Find where the given text appears and provide that cell's center as (x, y) coordinate. 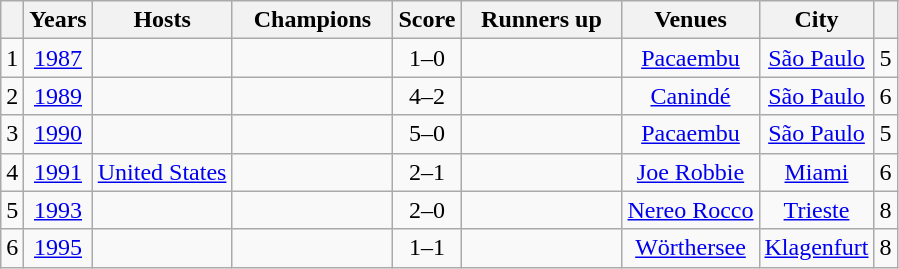
4 (12, 172)
Klagenfurt (816, 248)
Years (58, 20)
1990 (58, 134)
1 (12, 58)
City (816, 20)
Runners up (542, 20)
1987 (58, 58)
1995 (58, 248)
1–1 (427, 248)
Hosts (162, 20)
1–0 (427, 58)
Nereo Rocco (690, 210)
Champions (312, 20)
1993 (58, 210)
Venues (690, 20)
Canindé (690, 96)
1991 (58, 172)
4–2 (427, 96)
Trieste (816, 210)
United States (162, 172)
2–0 (427, 210)
Wörthersee (690, 248)
Score (427, 20)
2 (12, 96)
1989 (58, 96)
Joe Robbie (690, 172)
3 (12, 134)
Miami (816, 172)
2–1 (427, 172)
5–0 (427, 134)
